Return [X, Y] of the center of cell containing provided text 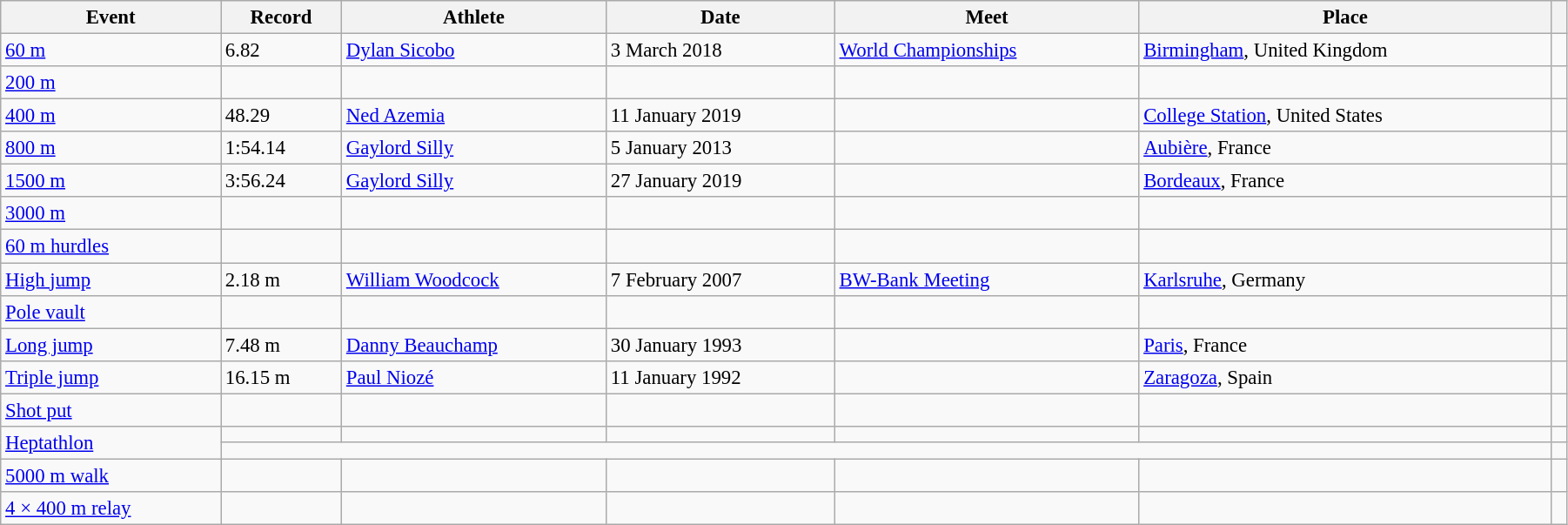
800 m [111, 148]
Pole vault [111, 312]
Paris, France [1345, 345]
Place [1345, 17]
Birmingham, United Kingdom [1345, 50]
College Station, United States [1345, 116]
3 March 2018 [720, 50]
60 m hurdles [111, 246]
48.29 [282, 116]
Ned Azemia [474, 116]
Record [282, 17]
Date [720, 17]
Triple jump [111, 377]
Athlete [474, 17]
1500 m [111, 181]
11 January 1992 [720, 377]
2.18 m [282, 279]
4 × 400 m relay [111, 508]
Bordeaux, France [1345, 181]
7 February 2007 [720, 279]
3:56.24 [282, 181]
Meet [987, 17]
60 m [111, 50]
World Championships [987, 50]
Karlsruhe, Germany [1345, 279]
1:54.14 [282, 148]
Aubière, France [1345, 148]
High jump [111, 279]
Dylan Sicobo [474, 50]
3000 m [111, 213]
BW-Bank Meeting [987, 279]
Danny Beauchamp [474, 345]
Event [111, 17]
5000 m walk [111, 475]
Zaragoza, Spain [1345, 377]
11 January 2019 [720, 116]
16.15 m [282, 377]
Shot put [111, 410]
Long jump [111, 345]
5 January 2013 [720, 148]
27 January 2019 [720, 181]
Heptathlon [111, 443]
William Woodcock [474, 279]
7.48 m [282, 345]
Paul Niozé [474, 377]
6.82 [282, 50]
30 January 1993 [720, 345]
200 m [111, 83]
400 m [111, 116]
